Provide the [x, y] coordinate of the cell's center where the given text is located.  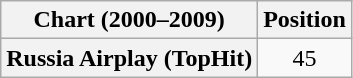
Russia Airplay (TopHit) [130, 58]
Chart (2000–2009) [130, 20]
Position [305, 20]
45 [305, 58]
